Determine the [x, y] coordinate at the center of the cell enclosing the given text.  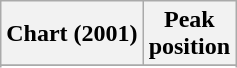
Peakposition [189, 34]
Chart (2001) [72, 34]
